Provide the [X, Y] coordinate of the cell's center where the given text is located.  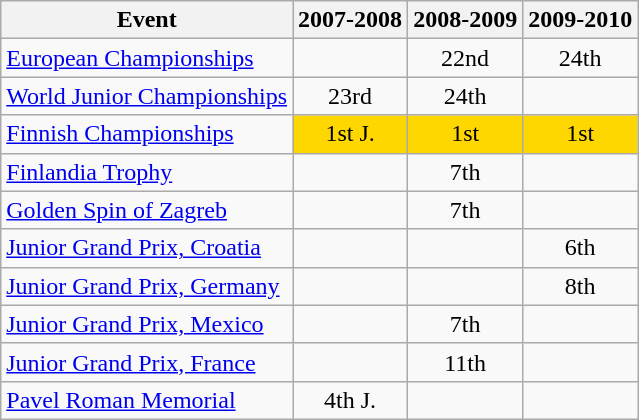
2007-2008 [350, 20]
Junior Grand Prix, Mexico [147, 324]
1st J. [350, 134]
Junior Grand Prix, France [147, 362]
6th [580, 248]
Golden Spin of Zagreb [147, 210]
Junior Grand Prix, Germany [147, 286]
4th J. [350, 400]
Event [147, 20]
Finlandia Trophy [147, 172]
Finnish Championships [147, 134]
2009-2010 [580, 20]
World Junior Championships [147, 96]
22nd [466, 58]
11th [466, 362]
European Championships [147, 58]
Junior Grand Prix, Croatia [147, 248]
Pavel Roman Memorial [147, 400]
23rd [350, 96]
2008-2009 [466, 20]
8th [580, 286]
